Detect which cell encompasses the target text, then output its [X, Y] center coordinate. 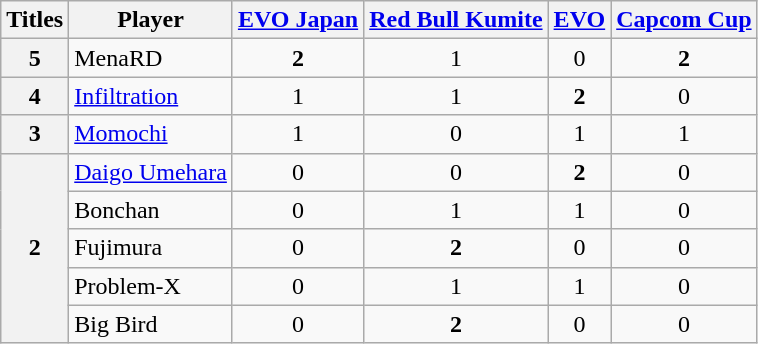
3 [35, 134]
Problem-X [151, 286]
5 [35, 58]
4 [35, 96]
Titles [35, 20]
EVO [580, 20]
Big Bird [151, 324]
Capcom Cup [684, 20]
Infiltration [151, 96]
Daigo Umehara [151, 172]
Momochi [151, 134]
EVO Japan [298, 20]
Red Bull Kumite [456, 20]
MenaRD [151, 58]
Bonchan [151, 210]
Player [151, 20]
Fujimura [151, 248]
